Extract the (X, Y) coordinate from the center of the cell holding the provided text.  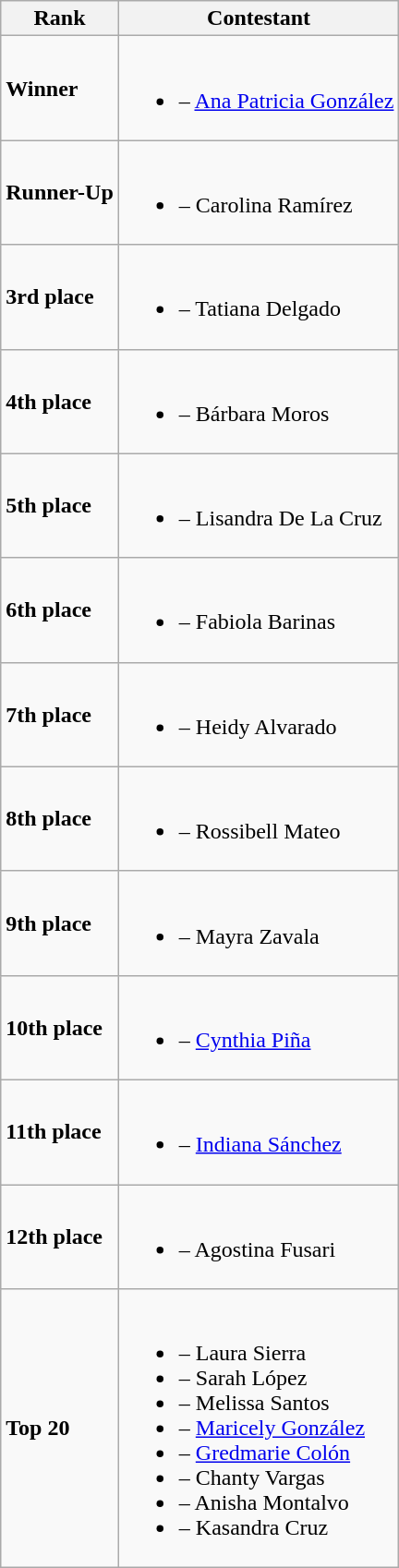
– Mayra Zavala (259, 923)
– Carolina Ramírez (259, 192)
– Agostina Fusari (259, 1236)
7th place (60, 715)
3rd place (60, 297)
5th place (60, 506)
Runner-Up (60, 192)
– Indiana Sánchez (259, 1132)
– Ana Patricia González (259, 89)
Winner (60, 89)
6th place (60, 609)
Rank (60, 18)
– Tatiana Delgado (259, 297)
– Rossibell Mateo (259, 818)
10th place (60, 1027)
– Fabiola Barinas (259, 609)
9th place (60, 923)
– Lisandra De La Cruz (259, 506)
Top 20 (60, 1429)
4th place (60, 401)
– Cynthia Piña (259, 1027)
– Laura Sierra – Sarah López – Melissa Santos – Maricely González – Gredmarie Colón – Chanty Vargas – Anisha Montalvo – Kasandra Cruz (259, 1429)
11th place (60, 1132)
Contestant (259, 18)
– Bárbara Moros (259, 401)
8th place (60, 818)
12th place (60, 1236)
– Heidy Alvarado (259, 715)
